Return (X, Y) of the center of cell containing provided text 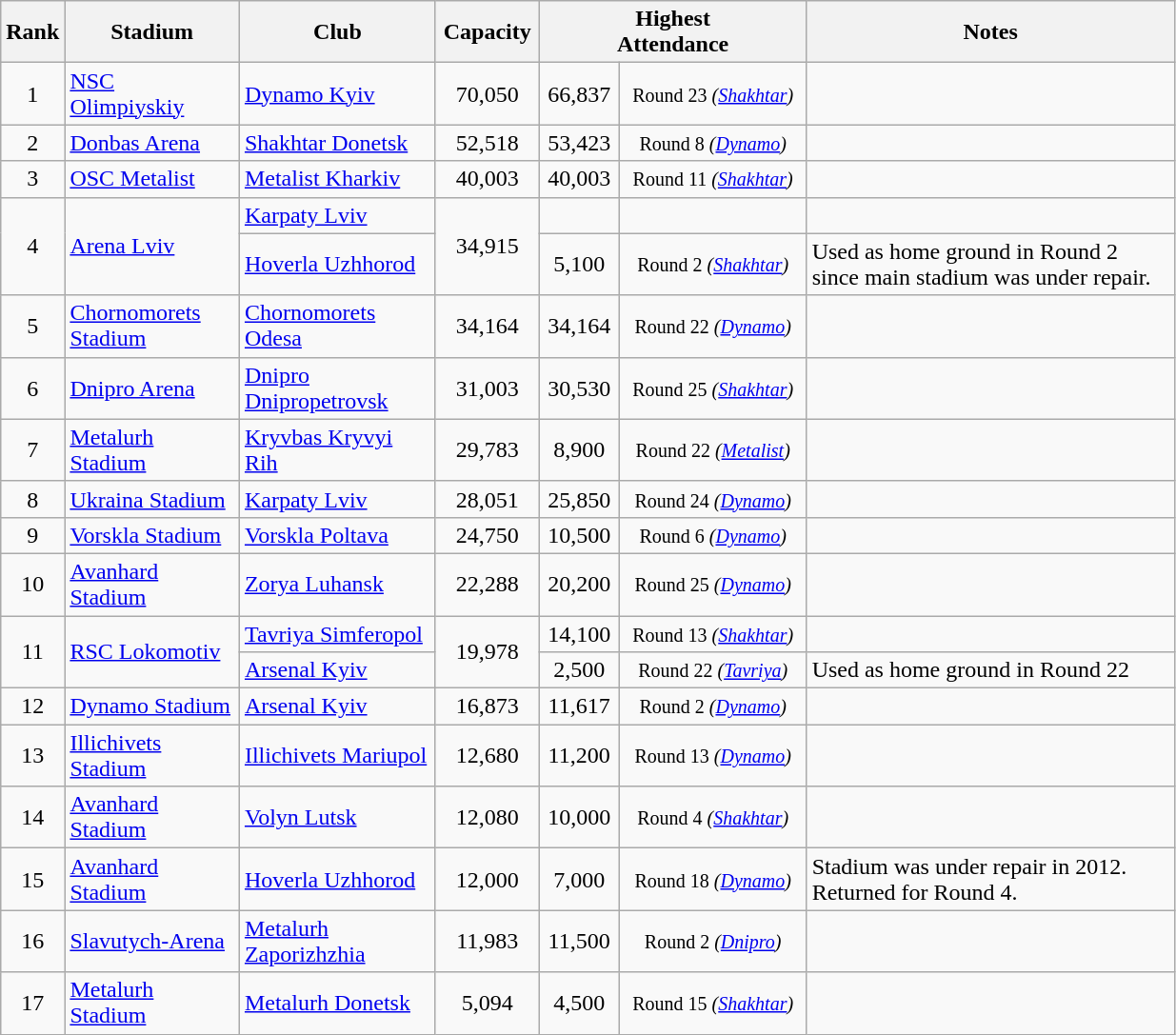
11,617 (579, 707)
6 (32, 388)
12,000 (488, 880)
15 (32, 880)
Vorskla Stadium (152, 535)
Tavriya Simferopol (337, 633)
19,978 (488, 651)
Illichivets Stadium (152, 756)
HighestAttendance (672, 32)
Used as home ground in Round 2 since main stadium was under repair. (990, 265)
11,983 (488, 941)
Round 23 (Shakhtar) (712, 93)
Rank (32, 32)
9 (32, 535)
24,750 (488, 535)
Round 22 (Tavriya) (712, 670)
Round 2 (Dnipro) (712, 941)
Kryvbas Kryvyi Rih (337, 449)
2,500 (579, 670)
Dynamo Stadium (152, 707)
Round 25 (Dynamo) (712, 585)
20,200 (579, 585)
Donbas Arena (152, 143)
5,094 (488, 1004)
70,050 (488, 93)
3 (32, 179)
52,518 (488, 143)
12 (32, 707)
Club (337, 32)
8,900 (579, 449)
4 (32, 246)
28,051 (488, 499)
Slavutych-Arena (152, 941)
Stadium was under repair in 2012. Returned for Round 4. (990, 880)
Metalurh Donetsk (337, 1004)
10,000 (579, 817)
11 (32, 651)
OSC Metalist (152, 179)
Dnipro Arena (152, 388)
NSC Olimpiyskiy (152, 93)
Used as home ground in Round 22 (990, 670)
66,837 (579, 93)
4,500 (579, 1004)
34,915 (488, 246)
Illichivets Mariupol (337, 756)
Round 22 (Metalist) (712, 449)
Shakhtar Donetsk (337, 143)
7,000 (579, 880)
Ukraina Stadium (152, 499)
11,500 (579, 941)
Round 4 (Shakhtar) (712, 817)
11,200 (579, 756)
25,850 (579, 499)
RSC Lokomotiv (152, 651)
16 (32, 941)
Vorskla Poltava (337, 535)
Round 18 (Dynamo) (712, 880)
29,783 (488, 449)
30,530 (579, 388)
Chornomorets Odesa (337, 326)
5,100 (579, 265)
Round 11 (Shakhtar) (712, 179)
Round 25 (Shakhtar) (712, 388)
Arena Lviv (152, 246)
Round 15 (Shakhtar) (712, 1004)
16,873 (488, 707)
1 (32, 93)
7 (32, 449)
Chornomorets Stadium (152, 326)
14 (32, 817)
10,500 (579, 535)
Stadium (152, 32)
Zorya Luhansk (337, 585)
Metalist Kharkiv (337, 179)
5 (32, 326)
Round 24 (Dynamo) (712, 499)
Round 13 (Dynamo) (712, 756)
8 (32, 499)
2 (32, 143)
Round 2 (Dynamo) (712, 707)
14,100 (579, 633)
Dynamo Kyiv (337, 93)
Round 8 (Dynamo) (712, 143)
13 (32, 756)
Dnipro Dnipropetrovsk (337, 388)
10 (32, 585)
Metalurh Zaporizhzhia (337, 941)
Notes (990, 32)
Round 13 (Shakhtar) (712, 633)
17 (32, 1004)
Round 22 (Dynamo) (712, 326)
12,680 (488, 756)
Round 6 (Dynamo) (712, 535)
12,080 (488, 817)
Round 2 (Shakhtar) (712, 265)
22,288 (488, 585)
Capacity (488, 32)
53,423 (579, 143)
31,003 (488, 388)
Volyn Lutsk (337, 817)
